Detect which cell encompasses the target text, then output its [X, Y] center coordinate. 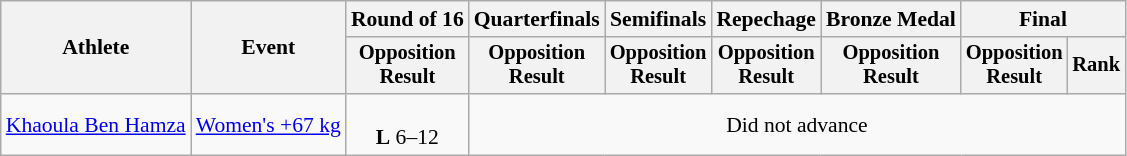
L 6–12 [408, 124]
Event [268, 48]
Did not advance [797, 124]
Repechage [766, 19]
Quarterfinals [537, 19]
Women's +67 kg [268, 124]
Bronze Medal [891, 19]
Athlete [96, 48]
Rank [1096, 66]
Final [1043, 19]
Khaoula Ben Hamza [96, 124]
Round of 16 [408, 19]
Semifinals [658, 19]
